For the text-containing cell, return its midpoint in [X, Y] coordinate format. 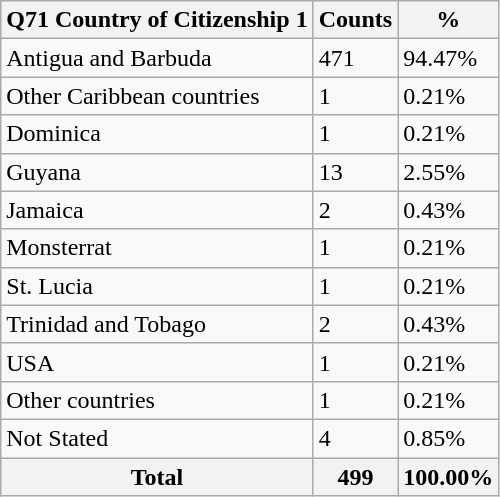
Other countries [157, 400]
Not Stated [157, 438]
Guyana [157, 172]
Jamaica [157, 210]
Other Caribbean countries [157, 96]
4 [355, 438]
499 [355, 477]
2.55% [448, 172]
13 [355, 172]
Monsterrat [157, 248]
Total [157, 477]
Q71 Country of Citizenship 1 [157, 20]
St. Lucia [157, 286]
94.47% [448, 58]
471 [355, 58]
Dominica [157, 134]
% [448, 20]
USA [157, 362]
0.85% [448, 438]
Counts [355, 20]
100.00% [448, 477]
Antigua and Barbuda [157, 58]
Trinidad and Tobago [157, 324]
